Capture the cell that displays the provided text and extract its [X, Y] central coordinate. 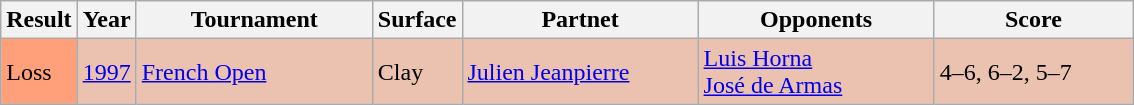
Partnet [580, 20]
Result [39, 20]
Year [106, 20]
Surface [417, 20]
Julien Jeanpierre [580, 72]
Score [1034, 20]
1997 [106, 72]
Loss [39, 72]
French Open [254, 72]
Opponents [816, 20]
Luis Horna José de Armas [816, 72]
Clay [417, 72]
Tournament [254, 20]
4–6, 6–2, 5–7 [1034, 72]
